Detect which cell encompasses the target text, then output its (X, Y) center coordinate. 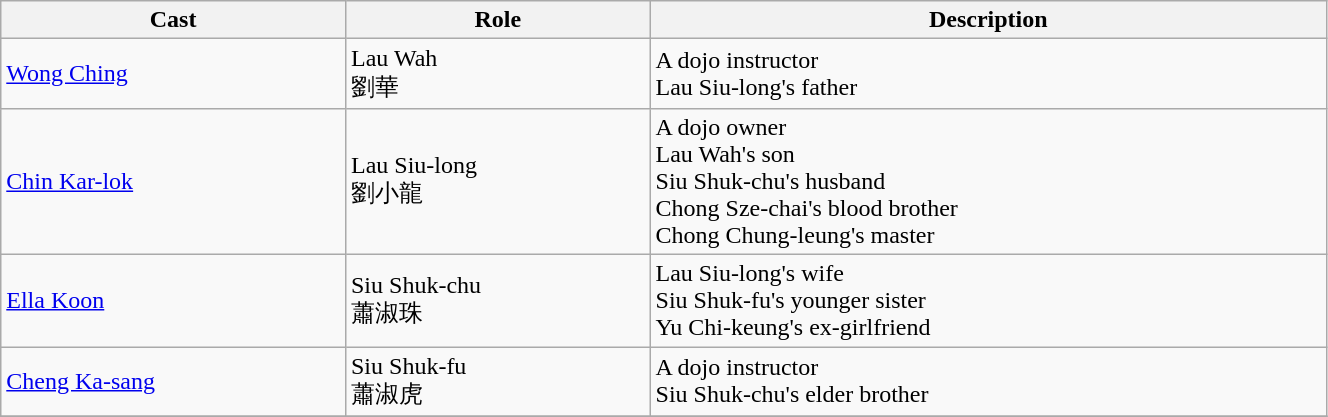
Siu Shuk-fu蕭淑虎 (498, 381)
Cheng Ka-sang (174, 381)
Siu Shuk-chu蕭淑珠 (498, 300)
Description (988, 20)
Ella Koon (174, 300)
Cast (174, 20)
Lau Siu-long's wifeSiu Shuk-fu's younger sisterYu Chi-keung's ex-girlfriend (988, 300)
A dojo instructorSiu Shuk-chu's elder brother (988, 381)
Wong Ching (174, 74)
Lau Siu-long劉小龍 (498, 181)
Chin Kar-lok (174, 181)
Role (498, 20)
Lau Wah劉華 (498, 74)
A dojo instructorLau Siu-long's father (988, 74)
A dojo ownerLau Wah's sonSiu Shuk-chu's husbandChong Sze-chai's blood brotherChong Chung-leung's master (988, 181)
